Find where the given text appears and provide that cell's center as [X, Y] coordinate. 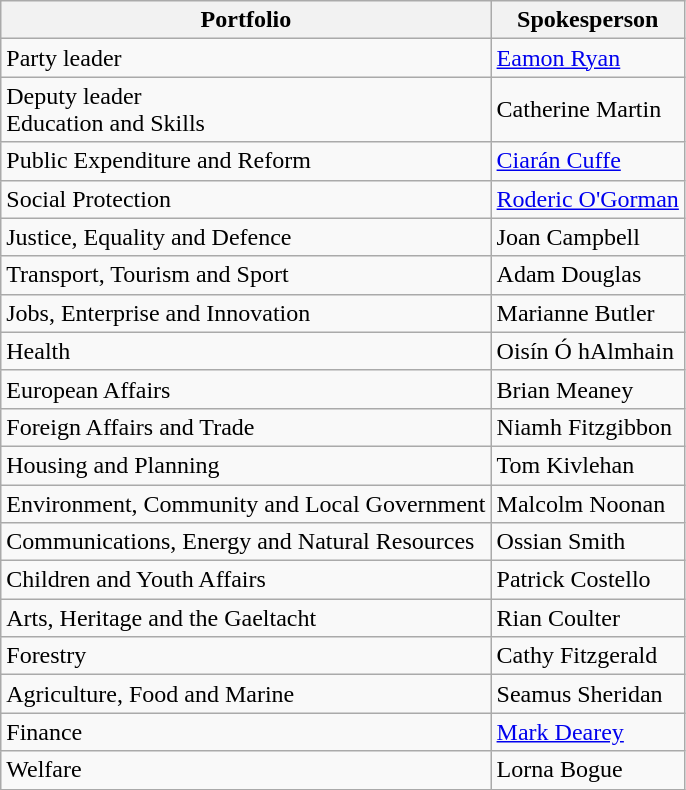
Agriculture, Food and Marine [246, 694]
Oisín Ó hAlmhain [588, 351]
Arts, Heritage and the Gaeltacht [246, 618]
Health [246, 351]
Niamh Fitzgibbon [588, 427]
Finance [246, 732]
Environment, Community and Local Government [246, 503]
Transport, Tourism and Sport [246, 275]
Tom Kivlehan [588, 465]
Mark Dearey [588, 732]
Ciarán Cuffe [588, 161]
Seamus Sheridan [588, 694]
Communications, Energy and Natural Resources [246, 542]
Justice, Equality and Defence [246, 237]
Party leader [246, 58]
Foreign Affairs and Trade [246, 427]
Cathy Fitzgerald [588, 656]
Malcolm Noonan [588, 503]
Forestry [246, 656]
Catherine Martin [588, 110]
Social Protection [246, 199]
Deputy leaderEducation and Skills [246, 110]
Eamon Ryan [588, 58]
Spokesperson [588, 20]
Rian Coulter [588, 618]
Patrick Costello [588, 580]
Ossian Smith [588, 542]
Portfolio [246, 20]
Adam Douglas [588, 275]
European Affairs [246, 389]
Brian Meaney [588, 389]
Roderic O'Gorman [588, 199]
Welfare [246, 770]
Jobs, Enterprise and Innovation [246, 313]
Lorna Bogue [588, 770]
Children and Youth Affairs [246, 580]
Public Expenditure and Reform [246, 161]
Marianne Butler [588, 313]
Joan Campbell [588, 237]
Housing and Planning [246, 465]
